From the cell containing the given text, extract its center point as [X, Y] coordinate. 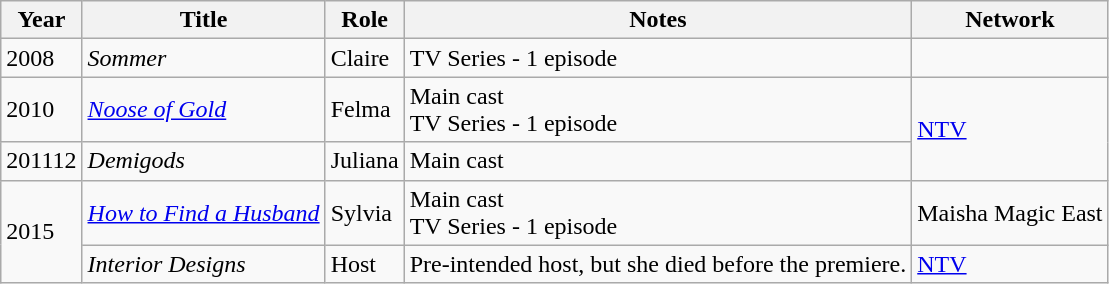
Demigods [204, 161]
Interior Designs [204, 264]
Claire [364, 58]
Noose of Gold [204, 110]
2008 [42, 58]
Title [204, 20]
Felma [364, 110]
Host [364, 264]
Juliana [364, 161]
2015 [42, 232]
Notes [658, 20]
Role [364, 20]
Sylvia [364, 212]
Sommer [204, 58]
Pre-intended host, but she died before the premiere. [658, 264]
Year [42, 20]
Network [1010, 20]
2010 [42, 110]
Main cast [658, 161]
TV Series - 1 episode [658, 58]
Maisha Magic East [1010, 212]
How to Find a Husband [204, 212]
201112 [42, 161]
